Identify which cell holds the provided text, then report its [x, y] central coordinate. 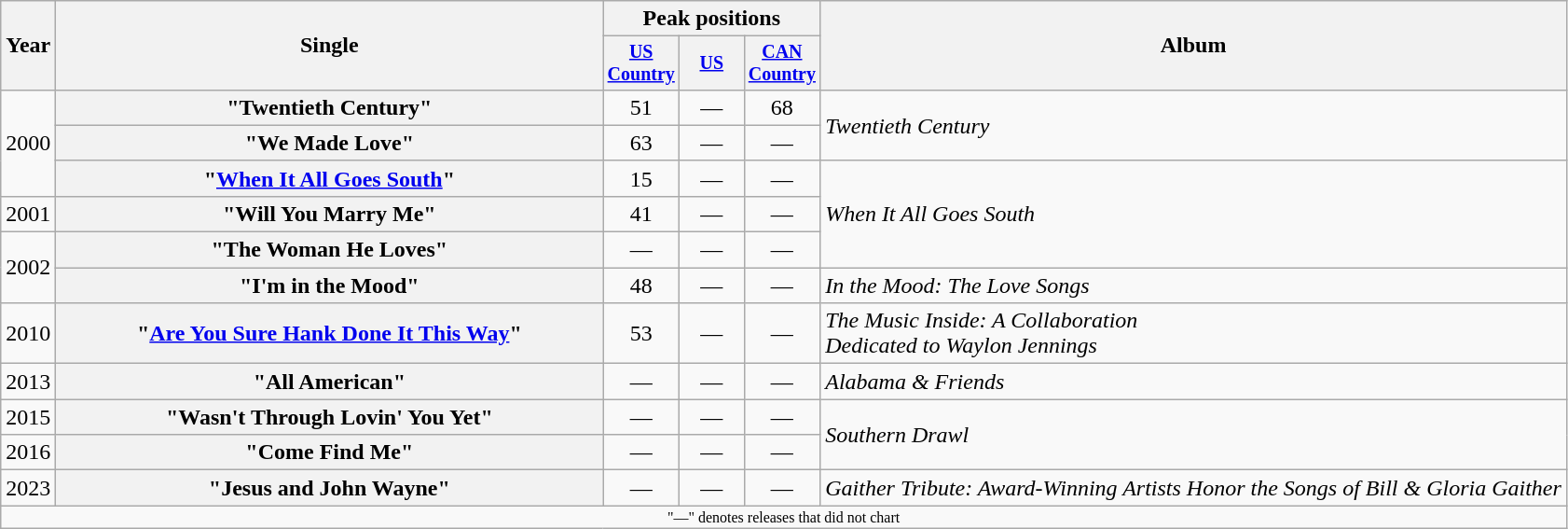
Twentieth Century [1193, 125]
2000 [28, 143]
Year [28, 46]
Single [330, 46]
"When It All Goes South" [330, 178]
51 [641, 107]
2016 [28, 452]
"—" denotes releases that did not chart [784, 517]
CAN Country [782, 63]
Alabama & Friends [1193, 382]
In the Mood: The Love Songs [1193, 285]
"I'm in the Mood" [330, 285]
Album [1193, 46]
2010 [28, 334]
"We Made Love" [330, 143]
2015 [28, 417]
When It All Goes South [1193, 214]
15 [641, 178]
2023 [28, 488]
"Jesus and John Wayne" [330, 488]
"All American" [330, 382]
Peak positions [712, 19]
63 [641, 143]
68 [782, 107]
53 [641, 334]
"Will You Marry Me" [330, 214]
US [712, 63]
2002 [28, 268]
The Music Inside: A CollaborationDedicated to Waylon Jennings [1193, 334]
Gaither Tribute: Award-Winning Artists Honor the Songs of Bill & Gloria Gaither [1193, 488]
2013 [28, 382]
2001 [28, 214]
"Come Find Me" [330, 452]
"The Woman He Loves" [330, 250]
"Twentieth Century" [330, 107]
Southern Drawl [1193, 435]
"Wasn't Through Lovin' You Yet" [330, 417]
US Country [641, 63]
48 [641, 285]
41 [641, 214]
"Are You Sure Hank Done It This Way" [330, 334]
